Scan for the cell matching the given text and deliver its (x, y) coordinate at center. 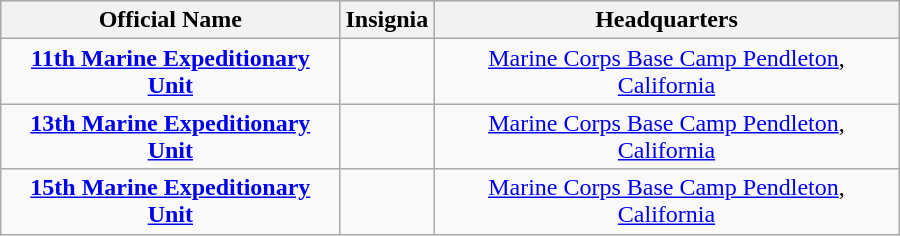
15th Marine Expeditionary Unit (170, 202)
Insignia (387, 20)
13th Marine Expeditionary Unit (170, 136)
11th Marine Expeditionary Unit (170, 72)
Official Name (170, 20)
Headquarters (667, 20)
